Locate the cell with the specified text and output its (X, Y) center coordinate. 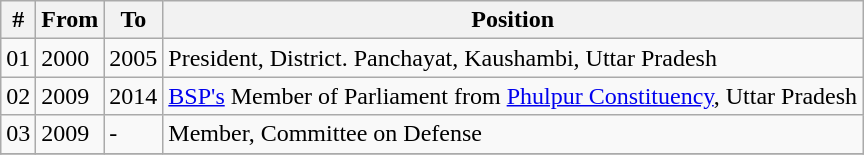
02 (18, 96)
To (134, 20)
- (134, 134)
01 (18, 58)
2014 (134, 96)
Position (513, 20)
2000 (70, 58)
03 (18, 134)
2005 (134, 58)
Member, Committee on Defense (513, 134)
BSP's Member of Parliament from Phulpur Constituency, Uttar Pradesh (513, 96)
From (70, 20)
President, District. Panchayat, Kaushambi, Uttar Pradesh (513, 58)
# (18, 20)
